Find where the given text appears and provide that cell's center as [x, y] coordinate. 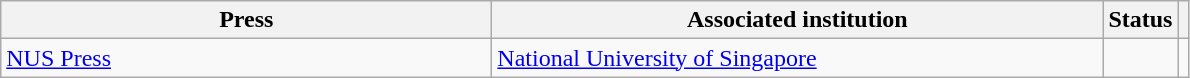
Associated institution [798, 20]
Status [1140, 20]
National University of Singapore [798, 58]
Press [246, 20]
NUS Press [246, 58]
